Search for the cell housing the specified text and yield its (x, y) center coordinate. 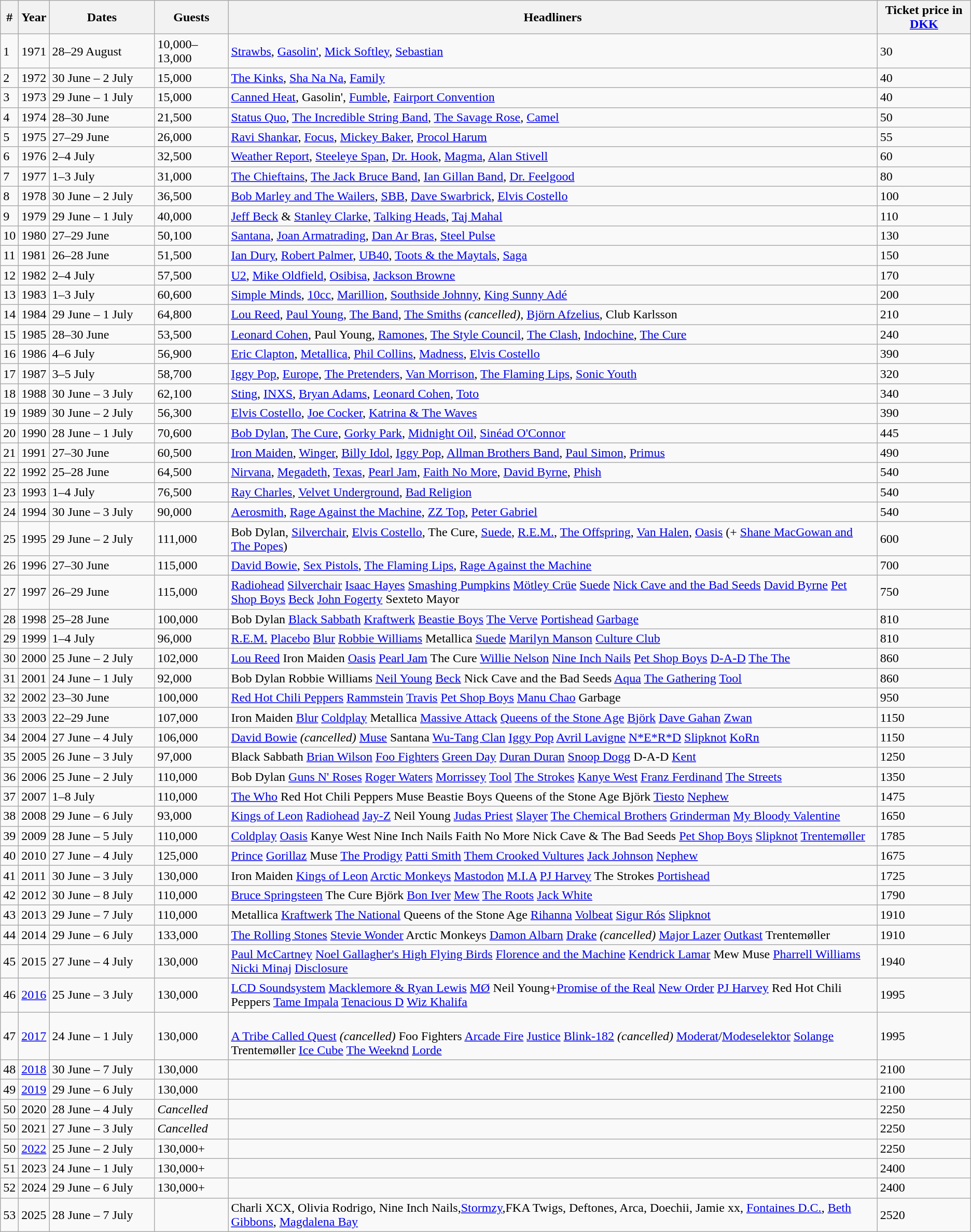
2015 (34, 961)
Elvis Costello, Joe Cocker, Katrina & The Waves (553, 413)
11 (9, 255)
15 (9, 334)
Eric Clapton, Metallica, Phil Collins, Madness, Elvis Costello (553, 354)
Aerosmith, Rage Against the Machine, ZZ Top, Peter Gabriel (553, 512)
1977 (34, 176)
Bob Dylan Guns N' Roses Roger Waters Morrissey Tool The Strokes Kanye West Franz Ferdinand The Streets (553, 777)
41 (9, 875)
950 (924, 698)
240 (924, 334)
23–30 June (102, 698)
9 (9, 216)
1790 (924, 895)
6 (9, 157)
Strawbs, Gasolin', Mick Softley, Sebastian (553, 51)
2014 (34, 935)
60,500 (191, 453)
22–29 June (102, 718)
44 (9, 935)
Bob Dylan, Silverchair, Elvis Costello, The Cure, Suede, R.E.M., The Offspring, Van Halen, Oasis (+ Shane MacGowan and The Popes) (553, 538)
29 June – 7 July (102, 915)
Charli XCX, Olivia Rodrigo, Nine Inch Nails,Stormzy,FKA Twigs, Deftones, Arca, Doechii, Jamie xx, Fontaines D.C., Beth Gibbons, Magdalena Bay (553, 1214)
200 (924, 295)
Canned Heat, Gasolin', Fumble, Fairport Convention (553, 97)
90,000 (191, 512)
Jeff Beck & Stanley Clarke, Talking Heads, Taj Mahal (553, 216)
1675 (924, 856)
2013 (34, 915)
210 (924, 315)
26–28 June (102, 255)
2004 (34, 737)
53,500 (191, 334)
17 (9, 374)
60,600 (191, 295)
45 (9, 961)
53 (9, 1214)
51 (9, 1168)
1250 (924, 757)
2021 (34, 1129)
110 (924, 216)
1980 (34, 235)
10,000–13,000 (191, 51)
4 (9, 117)
1–8 July (102, 796)
100 (924, 196)
The Kinks, Sha Na Na, Family (553, 78)
2009 (34, 836)
2010 (34, 856)
92,000 (191, 678)
111,000 (191, 538)
28–29 August (102, 51)
Iron Maiden Blur Coldplay Metallica Massive Attack Queens of the Stone Age Björk Dave Gahan Zwan (553, 718)
Status Quo, The Incredible String Band, The Savage Rose, Camel (553, 117)
1996 (34, 565)
Iron Maiden, Winger, Billy Idol, Iggy Pop, Allman Brothers Band, Paul Simon, Primus (553, 453)
U2, Mike Oldfield, Osibisa, Jackson Browne (553, 275)
Iron Maiden Kings of Leon Arctic Monkeys Mastodon M.I.A PJ Harvey The Strokes Portishead (553, 875)
34 (9, 737)
1979 (34, 216)
31,000 (191, 176)
46 (9, 996)
1475 (924, 796)
Bob Marley and The Wailers, SBB, Dave Swarbrick, Elvis Costello (553, 196)
21 (9, 453)
1990 (34, 433)
490 (924, 453)
56,300 (191, 413)
26–29 June (102, 592)
1989 (34, 413)
2000 (34, 659)
Nirvana, Megadeth, Texas, Pearl Jam, Faith No More, David Byrne, Phish (553, 472)
57,500 (191, 275)
97,000 (191, 757)
47 (9, 1036)
Paul McCartney Noel Gallagher's High Flying Birds Florence and the Machine Kendrick Lamar Mew Muse Pharrell Williams Nicki Minaj Disclosure (553, 961)
125,000 (191, 856)
52 (9, 1188)
1987 (34, 374)
28 (9, 619)
2003 (34, 718)
133,000 (191, 935)
31 (9, 678)
29 (9, 639)
Bob Dylan, The Cure, Gorky Park, Midnight Oil, Sinéad O'Connor (553, 433)
1988 (34, 394)
1998 (34, 619)
Ravi Shankar, Focus, Mickey Baker, Procol Harum (553, 137)
1650 (924, 816)
1785 (924, 836)
48 (9, 1070)
2001 (34, 678)
24 (9, 512)
600 (924, 538)
64,500 (191, 472)
1971 (34, 51)
1992 (34, 472)
Bruce Springsteen The Cure Björk Bon Iver Mew The Roots Jack White (553, 895)
The Rolling Stones Stevie Wonder Arctic Monkeys Damon Albarn Drake (cancelled) Major Lazer Outkast Trentemøller (553, 935)
1983 (34, 295)
Guests (191, 18)
2025 (34, 1214)
Bob Dylan Black Sabbath Kraftwerk Beastie Boys The Verve Portishead Garbage (553, 619)
55 (924, 137)
40,000 (191, 216)
32,500 (191, 157)
2520 (924, 1214)
93,000 (191, 816)
Bob Dylan Robbie Williams Neil Young Beck Nick Cave and the Bad Seeds Aqua The Gathering Tool (553, 678)
130 (924, 235)
Santana, Joan Armatrading, Dan Ar Bras, Steel Pulse (553, 235)
1997 (34, 592)
64,800 (191, 315)
102,000 (191, 659)
12 (9, 275)
76,500 (191, 492)
38 (9, 816)
Kings of Leon Radiohead Jay-Z Neil Young Judas Priest Slayer The Chemical Brothers Grinderman My Bloody Valentine (553, 816)
1972 (34, 78)
28 June – 1 July (102, 433)
1993 (34, 492)
2002 (34, 698)
2012 (34, 895)
2017 (34, 1036)
David Bowie (cancelled) Muse Santana Wu-Tang Clan Iggy Pop Avril Lavigne N*E*R*D Slipknot KoRn (553, 737)
Leonard Cohen, Paul Young, Ramones, The Style Council, The Clash, Indochine, The Cure (553, 334)
4–6 July (102, 354)
1725 (924, 875)
Year (34, 18)
10 (9, 235)
Metallica Kraftwerk The National Queens of the Stone Age Rihanna Volbeat Sigur Rós Slipknot (553, 915)
2020 (34, 1109)
1999 (34, 639)
26 June – 3 July (102, 757)
35 (9, 757)
28 June – 5 July (102, 836)
1981 (34, 255)
3 (9, 97)
49 (9, 1089)
42 (9, 895)
Sting, INXS, Bryan Adams, Leonard Cohen, Toto (553, 394)
Coldplay Oasis Kanye West Nine Inch Nails Faith No More Nick Cave & The Bad Seeds Pet Shop Boys Slipknot Trentemøller (553, 836)
19 (9, 413)
80 (924, 176)
Iggy Pop, Europe, The Pretenders, Van Morrison, The Flaming Lips, Sonic Youth (553, 374)
21,500 (191, 117)
1350 (924, 777)
56,900 (191, 354)
3–5 July (102, 374)
1985 (34, 334)
30 June – 8 July (102, 895)
13 (9, 295)
445 (924, 433)
1976 (34, 157)
1973 (34, 97)
30 June – 7 July (102, 1070)
Black Sabbath Brian Wilson Foo Fighters Green Day Duran Duran Snoop Dogg D-A-D Kent (553, 757)
8 (9, 196)
60 (924, 157)
Headliners (553, 18)
18 (9, 394)
Ticket price in DKK (924, 18)
2022 (34, 1149)
2008 (34, 816)
700 (924, 565)
96,000 (191, 639)
2018 (34, 1070)
28 June – 7 July (102, 1214)
2023 (34, 1168)
62,100 (191, 394)
70,600 (191, 433)
50,100 (191, 235)
Prince Gorillaz Muse The Prodigy Patti Smith Them Crooked Vultures Jack Johnson Nephew (553, 856)
27 June – 3 July (102, 1129)
5 (9, 137)
The Who Red Hot Chili Peppers Muse Beastie Boys Queens of the Stone Age Björk Tiesto Nephew (553, 796)
51,500 (191, 255)
27 (9, 592)
Weather Report, Steeleye Span, Dr. Hook, Magma, Alan Stivell (553, 157)
750 (924, 592)
26 (9, 565)
106,000 (191, 737)
Lou Reed, Paul Young, The Band, The Smiths (cancelled), Björn Afzelius, Club Karlsson (553, 315)
14 (9, 315)
33 (9, 718)
2006 (34, 777)
340 (924, 394)
Red Hot Chili Peppers Rammstein Travis Pet Shop Boys Manu Chao Garbage (553, 698)
1994 (34, 512)
58,700 (191, 374)
16 (9, 354)
107,000 (191, 718)
320 (924, 374)
36,500 (191, 196)
26,000 (191, 137)
David Bowie, Sex Pistols, The Flaming Lips, Rage Against the Machine (553, 565)
2 (9, 78)
Lou Reed Iron Maiden Oasis Pearl Jam The Cure Willie Nelson Nine Inch Nails Pet Shop Boys D-A-D The The (553, 659)
25 (9, 538)
29 June – 2 July (102, 538)
22 (9, 472)
Ray Charles, Velvet Underground, Bad Religion (553, 492)
The Chieftains, The Jack Bruce Band, Ian Gillan Band, Dr. Feelgood (553, 176)
Dates (102, 18)
1986 (34, 354)
Ian Dury, Robert Palmer, UB40, Toots & the Maytals, Saga (553, 255)
32 (9, 698)
23 (9, 492)
# (9, 18)
1991 (34, 453)
2019 (34, 1089)
2005 (34, 757)
2016 (34, 996)
170 (924, 275)
150 (924, 255)
39 (9, 836)
25 June – 3 July (102, 996)
28 June – 4 July (102, 1109)
2011 (34, 875)
7 (9, 176)
1984 (34, 315)
R.E.M. Placebo Blur Robbie Williams Metallica Suede Marilyn Manson Culture Club (553, 639)
36 (9, 777)
Simple Minds, 10cc, Marillion, Southside Johnny, King Sunny Adé (553, 295)
37 (9, 796)
1982 (34, 275)
1974 (34, 117)
2007 (34, 796)
1 (9, 51)
2024 (34, 1188)
43 (9, 915)
20 (9, 433)
1940 (924, 961)
1975 (34, 137)
1978 (34, 196)
